Search for the cell housing the specified text and yield its [x, y] center coordinate. 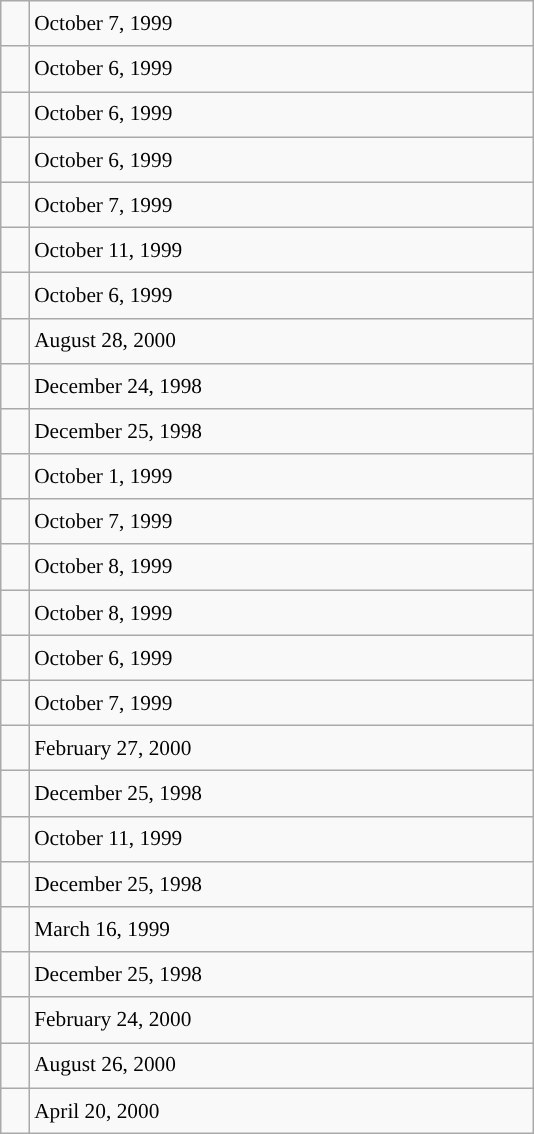
October 1, 1999 [281, 476]
March 16, 1999 [281, 930]
August 26, 2000 [281, 1066]
April 20, 2000 [281, 1110]
February 24, 2000 [281, 1020]
August 28, 2000 [281, 340]
February 27, 2000 [281, 748]
December 24, 1998 [281, 386]
